Locate the cell with the specified text and output its [X, Y] center coordinate. 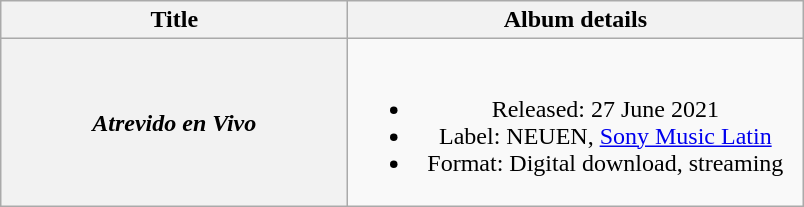
Released: 27 June 2021Label: NEUEN, Sony Music LatinFormat: Digital download, streaming [576, 122]
Atrevido en Vivo [174, 122]
Album details [576, 20]
Title [174, 20]
